Extract the [x, y] coordinate from the center of the cell holding the provided text.  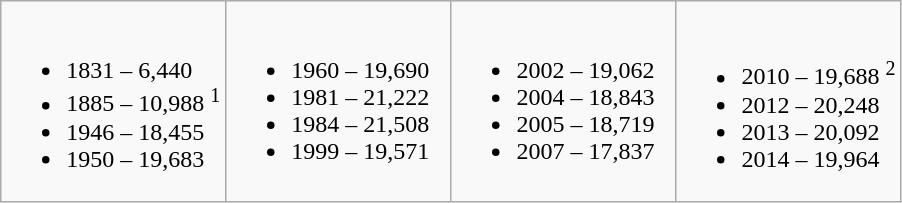
1960 – 19,6901981 – 21,2221984 – 21,5081999 – 19,571 [338, 102]
2010 – 19,688 22012 – 20,2482013 – 20,0922014 – 19,964 [788, 102]
2002 – 19,0622004 – 18,8432005 – 18,7192007 – 17,837 [564, 102]
1831 – 6,4401885 – 10,988 11946 – 18,4551950 – 19,683 [114, 102]
